For the text-containing cell, return its midpoint in (X, Y) coordinate format. 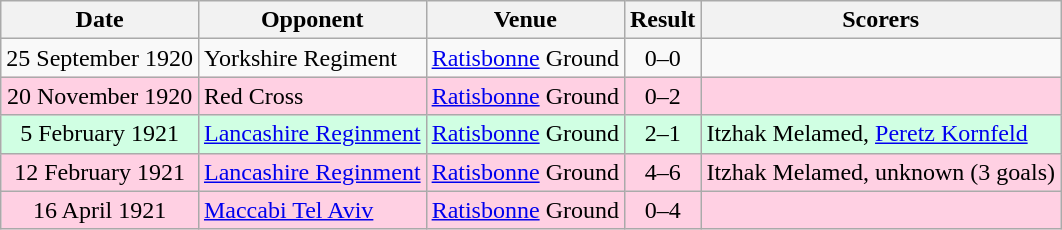
Opponent (312, 20)
Itzhak Melamed, Peretz Kornfeld (881, 134)
Red Cross (312, 96)
16 April 1921 (100, 210)
20 November 1920 (100, 96)
4–6 (662, 172)
25 September 1920 (100, 58)
Maccabi Tel Aviv (312, 210)
Yorkshire Regiment (312, 58)
0–2 (662, 96)
Result (662, 20)
Venue (525, 20)
5 February 1921 (100, 134)
0–4 (662, 210)
Scorers (881, 20)
0–0 (662, 58)
Date (100, 20)
2–1 (662, 134)
Itzhak Melamed, unknown (3 goals) (881, 172)
12 February 1921 (100, 172)
